Locate the cell with the specified text and output its (x, y) center coordinate. 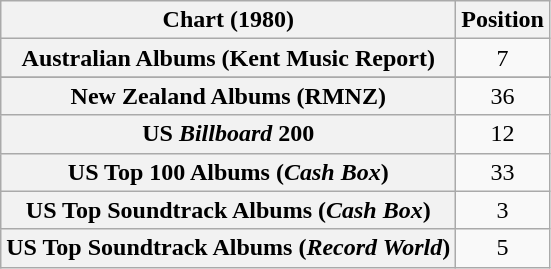
US Top 100 Albums (Cash Box) (228, 172)
Chart (1980) (228, 20)
Position (503, 20)
US Top Soundtrack Albums (Cash Box) (228, 210)
US Top Soundtrack Albums (Record World) (228, 248)
Australian Albums (Kent Music Report) (228, 58)
3 (503, 210)
US Billboard 200 (228, 134)
33 (503, 172)
5 (503, 248)
7 (503, 58)
New Zealand Albums (RMNZ) (228, 96)
36 (503, 96)
12 (503, 134)
